From the cell containing the given text, extract its center point as (x, y) coordinate. 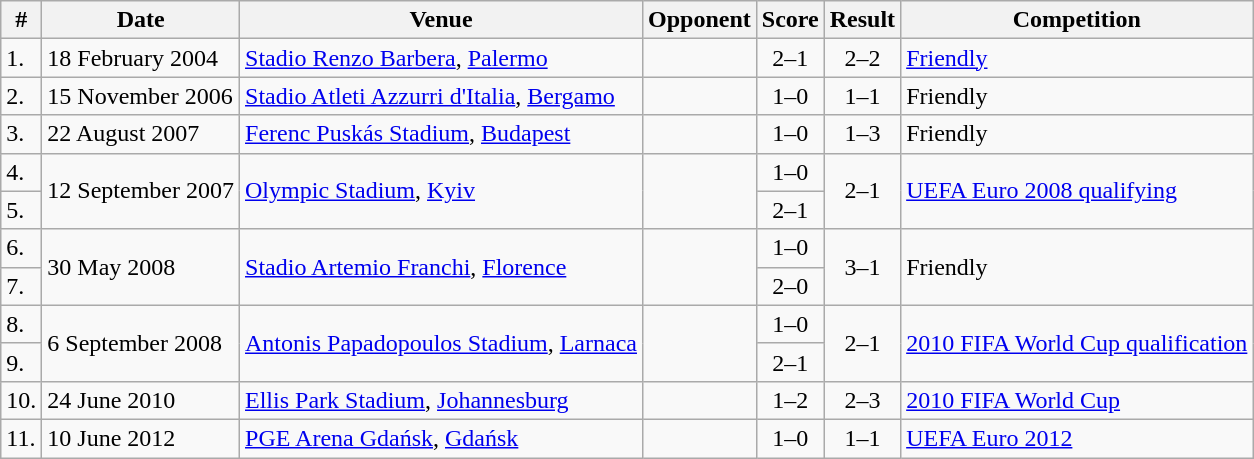
30 May 2008 (141, 267)
1. (22, 58)
Result (862, 20)
24 June 2010 (141, 400)
Venue (442, 20)
5. (22, 210)
2–0 (790, 286)
6. (22, 248)
Competition (1077, 20)
3–1 (862, 267)
PGE Arena Gdańsk, Gdańsk (442, 438)
18 February 2004 (141, 58)
Ferenc Puskás Stadium, Budapest (442, 134)
7. (22, 286)
Stadio Atleti Azzurri d'Italia, Bergamo (442, 96)
Opponent (700, 20)
2–3 (862, 400)
Antonis Papadopoulos Stadium, Larnaca (442, 343)
2. (22, 96)
1–3 (862, 134)
15 November 2006 (141, 96)
Score (790, 20)
UEFA Euro 2012 (1077, 438)
Stadio Renzo Barbera, Palermo (442, 58)
10 June 2012 (141, 438)
2–2 (862, 58)
# (22, 20)
Stadio Artemio Franchi, Florence (442, 267)
4. (22, 172)
2010 FIFA World Cup qualification (1077, 343)
9. (22, 362)
3. (22, 134)
Ellis Park Stadium, Johannesburg (442, 400)
11. (22, 438)
2010 FIFA World Cup (1077, 400)
22 August 2007 (141, 134)
10. (22, 400)
1–2 (790, 400)
UEFA Euro 2008 qualifying (1077, 191)
8. (22, 324)
Date (141, 20)
6 September 2008 (141, 343)
12 September 2007 (141, 191)
Olympic Stadium, Kyiv (442, 191)
